Extract the (X, Y) coordinate from the center of the cell holding the provided text.  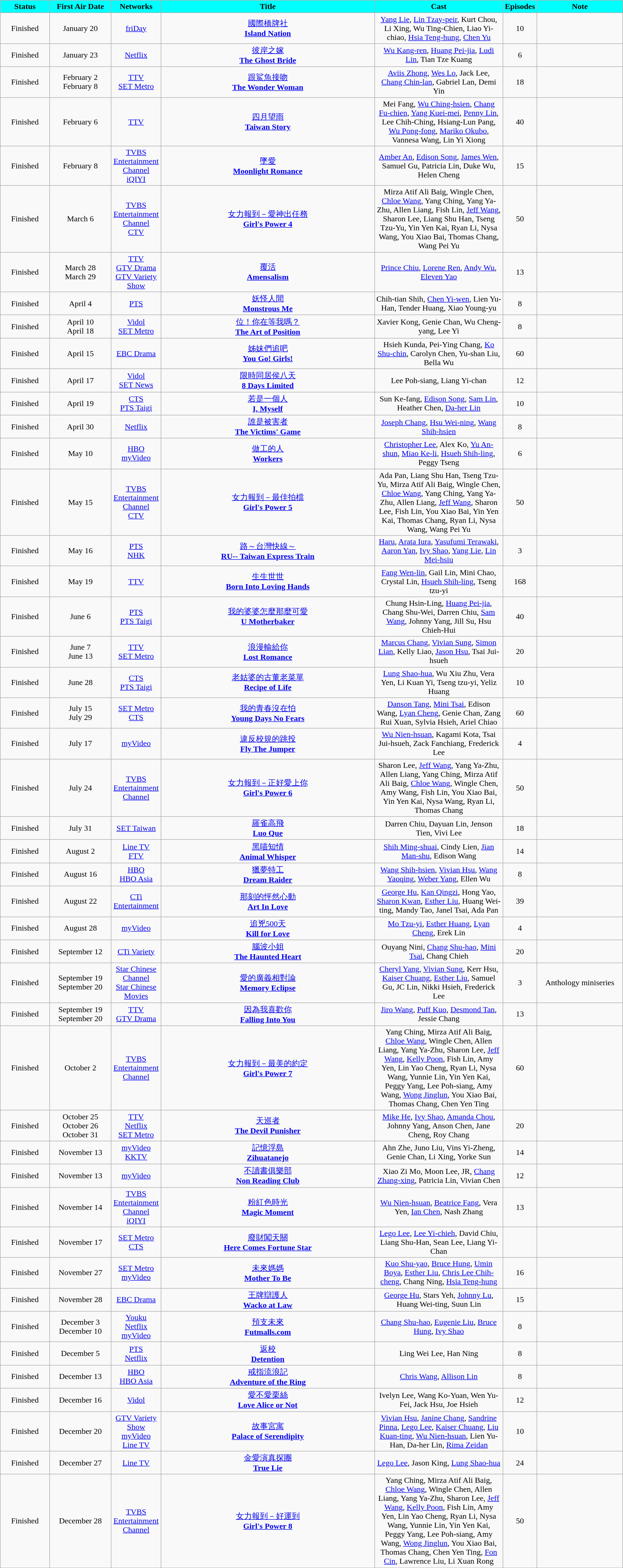
Chung Hsin-Ling, Huang Pei-jia, Chang Shu-Wei, Darren Chiu, Sam Wang, Johnny Yang, Jill Su, Hsu Chieh-Hui (439, 616)
March 28March 29 (81, 272)
TTVGTV DramaGTV Variety Show (136, 272)
Lung Shao-hua, Wu Xiu Zhu, Vera Yen, Li Kuan Yi, Tseng tzu-yi, Yeliz Huang (439, 682)
Haru, Arata Iura, Yasufumi Terawaki, Aaron Yan, Ivy Shao, Yang Lie, Lin Mei-hsiu (439, 551)
TTVNetflixSET Metro (136, 1126)
姊妹們追吧You Go! Girls! (268, 353)
CTi Variety (136, 952)
我的青春沒在怕Young Days No Fears (268, 713)
Star Chinese ChannelStar Chinese Movies (136, 983)
Wu Nien-hsuan, Beatrice Fang, Vera Yen, Ian Chen, Nash Zhang (439, 1207)
女力報到－最美的約定Girl's Power 7 (268, 1068)
George Hu, Stars Yeh, Johnny Lu, Huang Wei-ting, Suun Lin (439, 1300)
羅雀高飛Luo Que (268, 828)
戒指流浪記Adventure of the Ring (268, 1377)
Note (580, 7)
First Air Date (81, 7)
39 (520, 901)
Line TVFTV (136, 851)
July 17 (81, 744)
獵夢特工Dream Raider (268, 874)
Ling Wei Lee, Han Ning (439, 1354)
Chih-tian Shih, Chen Yi-wen, Lien Yu-Han, Tender Huang, Xiao Young-yu (439, 304)
myVideoKKTV (136, 1153)
妖怪人間Monstrous Me (268, 304)
Yang Lie, Lin Tzay-peir, Kurt Chou, Li Xing, Wu Ting-Chien, Liao Yi-chiao, Hsia Teng-hung, Chen Yu (439, 28)
Christopher Lee, Alex Ko, Yu An-shun, Miao Ke-li, Hsueh Shih-ling, Peggy Tseng (439, 454)
November 14 (81, 1207)
Wu Kang-ren, Huang Pei-jia, Ludi Lin, Tian Tze Kuang (439, 55)
Wu Nien-hsuan, Kagami Kota, Tsai Jui-hsueh, Zack Fanchiang, Frederick Lee (439, 744)
Episodes (520, 7)
Networks (136, 7)
May 15 (81, 502)
May 19 (81, 581)
墜愛Moonlight Romance (268, 166)
生生世世Born Into Loving Hands (268, 581)
Anthology miniseries (580, 983)
Marcus Chang, Vivian Sung, Simon Lian, Kelly Liao, Jason Hsu, Tsai Jui-hsueh (439, 652)
December 16 (81, 1400)
November 17 (81, 1242)
黑喵知情Animal Whisper (268, 851)
不讀書俱樂部Non Reading Club (268, 1176)
SET MetromyVideo (136, 1273)
女力報到－正好愛上你Girl's Power 6 (268, 787)
Prince Chiu, Lorene Ren, Andy Wu, Eleven Yao (439, 272)
VidolSET News (136, 380)
PTSPTS Taigi (136, 616)
August 2 (81, 851)
George Hu, Kan Qingzi, Hong Yao, Sharon Kwan, Esther Liu, Huang Wei-ting, Mandy Tao, Janel Tsai, Ada Pan (439, 901)
PTS (136, 304)
我的婆婆怎麼那麼可愛U Motherbaker (268, 616)
Amber An, Edison Song, James Wen, Samuel Gu, Patricia Lin, Duke Wu, Helen Cheng (439, 166)
PTSNHK (136, 551)
故事宮寓Palace of Serendipity (268, 1431)
April 17 (81, 380)
November 28 (81, 1300)
Wang Shih-hsien, Vivian Hsu, Wang Yaoqing, Weber Yang, Ellen Wu (439, 874)
老姑婆的古董老菜單Recipe of Life (268, 682)
Danson Tang, Mini Tsai, Edison Wang, Lyan Cheng, Genie Chan, Zang Rui Xuan, Sylvia Hsieh, Ariel Chiao (439, 713)
June 7June 13 (81, 652)
GTV Variety ShowmyVideoLine TV (136, 1431)
Fang Wen-lin, Gail Lin, Mini Chao, Crystal Lin, Hsueh Shih-ling, Tseng tzu-yi (439, 581)
June 6 (81, 616)
位！你在等我嗎？The Art of Position (268, 327)
Darren Chiu, Dayuan Lin, Jenson Tien, Vivi Lee (439, 828)
Jiro Wang, Puff Kuo, Desmond Tan, Jessie Chang (439, 1014)
Cheryl Yang, Vivian Sung, Kerr Hsu, Kaiser Chuang, Esther Liu, Samuel Gu, JC Lin, Nikki Hsieh, Frederick Lee (439, 983)
浪漫輸給你Lost Romance (268, 652)
王牌辯護人Wacko at Law (268, 1300)
December 27 (81, 1463)
April 10April 18 (81, 327)
September 12 (81, 952)
April 30 (81, 427)
HBOmyVideo (136, 454)
Lego Lee, Lee Yi-chieh, David Chiu, Liang Shu-Han, Sean Lee, Liang Yi-Chan (439, 1242)
因為我喜歡你Falling Into You (268, 1014)
March 6 (81, 219)
Hsieh Kunda, Pei-Ying Chang, Ko Shu-chin, Carolyn Chen, Yu-shan Liu, Bella Wu (439, 353)
Lego Lee, Jason King, Lung Shao-hua (439, 1463)
Xiao Zi Mo, Moon Lee, JR, Chang Zhang-xing, Patricia Lin, Vivian Chen (439, 1176)
腦波小姐The Haunted Heart (268, 952)
國際橋牌社Island Nation (268, 28)
December 3December 10 (81, 1327)
May 10 (81, 454)
June 28 (81, 682)
限時同居侯八天8 Days Limited (268, 380)
預支未來Futmalls.com (268, 1327)
那刻的怦然心動Art In Love (268, 901)
Ivelyn Lee, Wang Ko-Yuan, Wen Yu-Fei, Jack Hsu, Joe Hsieh (439, 1400)
Aviis Zhong, Wes Lo, Jack Lee, Chang Chin-lan, Gabriel Lan, Demi Yin (439, 82)
天巡者The Devil Punisher (268, 1126)
女力報到－愛神出任務Girl's Power 4 (268, 219)
Line TV (136, 1463)
Sun Ke-fang, Edison Song, Sam Lin, Heather Chen, Da-her Lin (439, 404)
誰是被害者The Victims' Game (268, 427)
Xavier Kong, Genie Chan, Wu Cheng-yang, Lee Yi (439, 327)
Mo Tzu-yi, Esther Huang, Lyan Cheng, Erek Lin (439, 928)
廢財闖天關Here Comes Fortune Star (268, 1242)
April 19 (81, 404)
December 13 (81, 1377)
VidolSET Metro (136, 327)
October 2 (81, 1068)
August 22 (81, 901)
Kuo Shu-yao, Bruce Hung, Umin Boya, Esther Liu, Chris Lee Chih-cheng, Chang Ning, Hsia Teng-hung (439, 1273)
February 6 (81, 121)
粉紅色時光Magic Moment (268, 1207)
August 16 (81, 874)
愛不愛栗絲Love Alice or Not (268, 1400)
女力報到－最佳拍檔Girl's Power 5 (268, 502)
TTVGTV Drama (136, 1014)
SET Taiwan (136, 828)
覆活Amensalism (268, 272)
168 (520, 581)
August 28 (81, 928)
追兇500天Kill for Love (268, 928)
July 15July 29 (81, 713)
CTi Entertainment (136, 901)
PTSNetflix (136, 1354)
Shih Ming-shuai, Cindy Lien, Jian Man-shu, Edison Wang (439, 851)
Ouyang Nini, Chang Shu-hao, Mini Tsai, Chang Chieh (439, 952)
做工的人Workers (268, 454)
四月望雨Taiwan Story (268, 121)
YoukuNetflixmyVideo (136, 1327)
16 (520, 1273)
Ahn Zhe, Juno Liu, Vins Yi-Zheng, Genie Chan, Li Xing, Yorke Sun (439, 1153)
返校Detention (268, 1354)
記憶浮島Zihuatanejo (268, 1153)
跟鯊魚接吻The Wonder Woman (268, 82)
July 31 (81, 828)
金愛演真探團True Lie (268, 1463)
December 5 (81, 1354)
December 28 (81, 1521)
未來媽媽Mother To Be (268, 1273)
愛的廣義相對論Memory Eclipse (268, 983)
Status (25, 7)
October 25October 26October 31 (81, 1126)
Vivian Hsu, Janine Chang, Sandrine Pinna, Lego Lee, Kaiser Chuang, Liu Kuan-ting, Wu Nien-hsuan, Lien Yu-Han, Da-her Lin, Rima Zeidan (439, 1431)
違反校規的跳投Fly The Jumper (268, 744)
Cast (439, 7)
Mike He, Ivy Shao, Amanda Chou, Johnny Yang, Anson Chen, Jane Cheng, Roy Chang (439, 1126)
July 24 (81, 787)
April 4 (81, 304)
彼岸之嫁The Ghost Bride (268, 55)
Chris Wang, Allison Lin (439, 1377)
January 23 (81, 55)
若是一個人I, Myself (268, 404)
路～台灣快線～RU-- Taiwan Express Train (268, 551)
November 27 (81, 1273)
February 8 (81, 166)
24 (520, 1463)
February 2February 8 (81, 82)
May 16 (81, 551)
Joseph Chang, Hsu Wei-ning, Wang Shih-hsien (439, 427)
Lee Poh-siang, Liang Yi-chan (439, 380)
December 20 (81, 1431)
Chang Shu-hao, Eugenie Liu, Bruce Hung, Ivy Shao (439, 1327)
Vidol (136, 1400)
Title (268, 7)
April 15 (81, 353)
friDay (136, 28)
January 20 (81, 28)
女力報到－好運到Girl's Power 8 (268, 1521)
